Output the (x, y) coordinate of the center of the cell containing the given text.  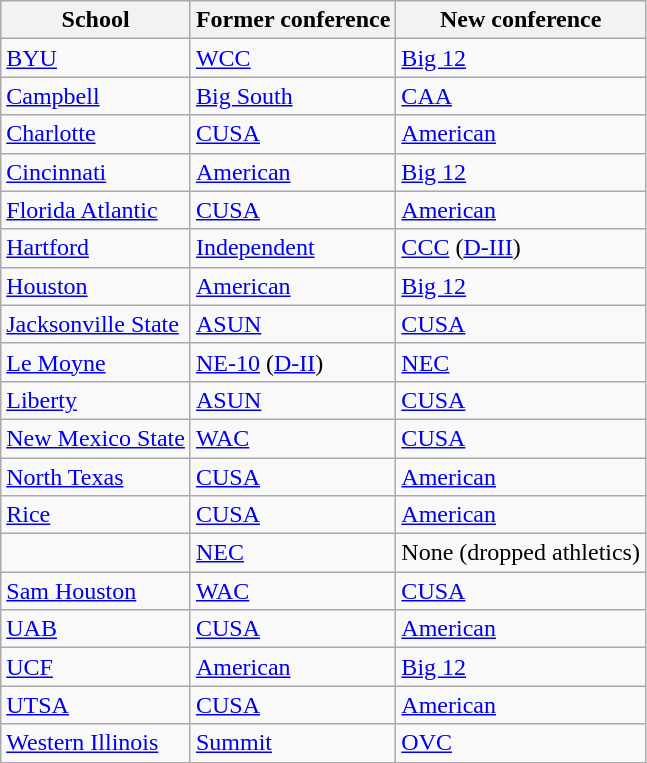
New conference (521, 20)
None (dropped athletics) (521, 553)
Rice (96, 515)
Summit (292, 743)
Independent (292, 248)
Campbell (96, 96)
Jacksonville State (96, 324)
CAA (521, 96)
New Mexico State (96, 438)
NE-10 (D-II) (292, 362)
School (96, 20)
Former conference (292, 20)
CCC (D-III) (521, 248)
Hartford (96, 248)
WCC (292, 58)
BYU (96, 58)
Houston (96, 286)
Le Moyne (96, 362)
Cincinnati (96, 172)
OVC (521, 743)
Liberty (96, 400)
Sam Houston (96, 591)
Florida Atlantic (96, 210)
UAB (96, 629)
Western Illinois (96, 743)
UCF (96, 667)
UTSA (96, 705)
North Texas (96, 477)
Charlotte (96, 134)
Big South (292, 96)
